Search for the cell housing the specified text and yield its (x, y) center coordinate. 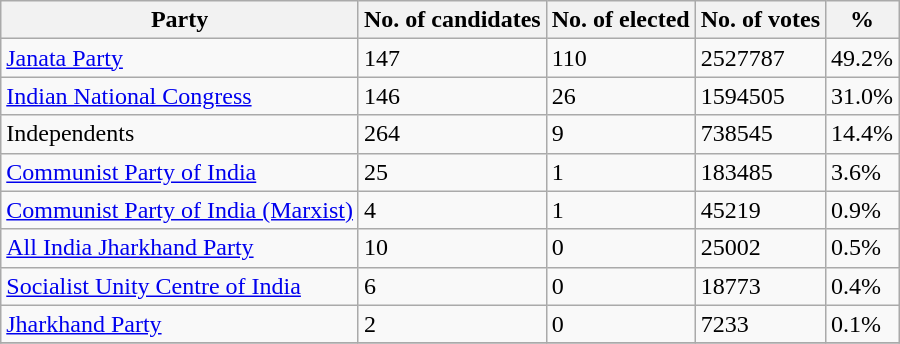
6 (452, 286)
% (862, 20)
31.0% (862, 96)
738545 (760, 134)
Communist Party of India (180, 172)
No. of votes (760, 20)
2 (452, 324)
10 (452, 248)
Communist Party of India (Marxist) (180, 210)
7233 (760, 324)
18773 (760, 286)
All India Jharkhand Party (180, 248)
25 (452, 172)
45219 (760, 210)
25002 (760, 248)
0.1% (862, 324)
Socialist Unity Centre of India (180, 286)
1594505 (760, 96)
110 (620, 58)
14.4% (862, 134)
Indian National Congress (180, 96)
9 (620, 134)
Party (180, 20)
26 (620, 96)
Janata Party (180, 58)
No. of elected (620, 20)
3.6% (862, 172)
0.9% (862, 210)
0.4% (862, 286)
Jharkhand Party (180, 324)
2527787 (760, 58)
Independents (180, 134)
0.5% (862, 248)
264 (452, 134)
No. of candidates (452, 20)
4 (452, 210)
147 (452, 58)
49.2% (862, 58)
146 (452, 96)
183485 (760, 172)
